Find where the given text appears and provide that cell's center as [X, Y] coordinate. 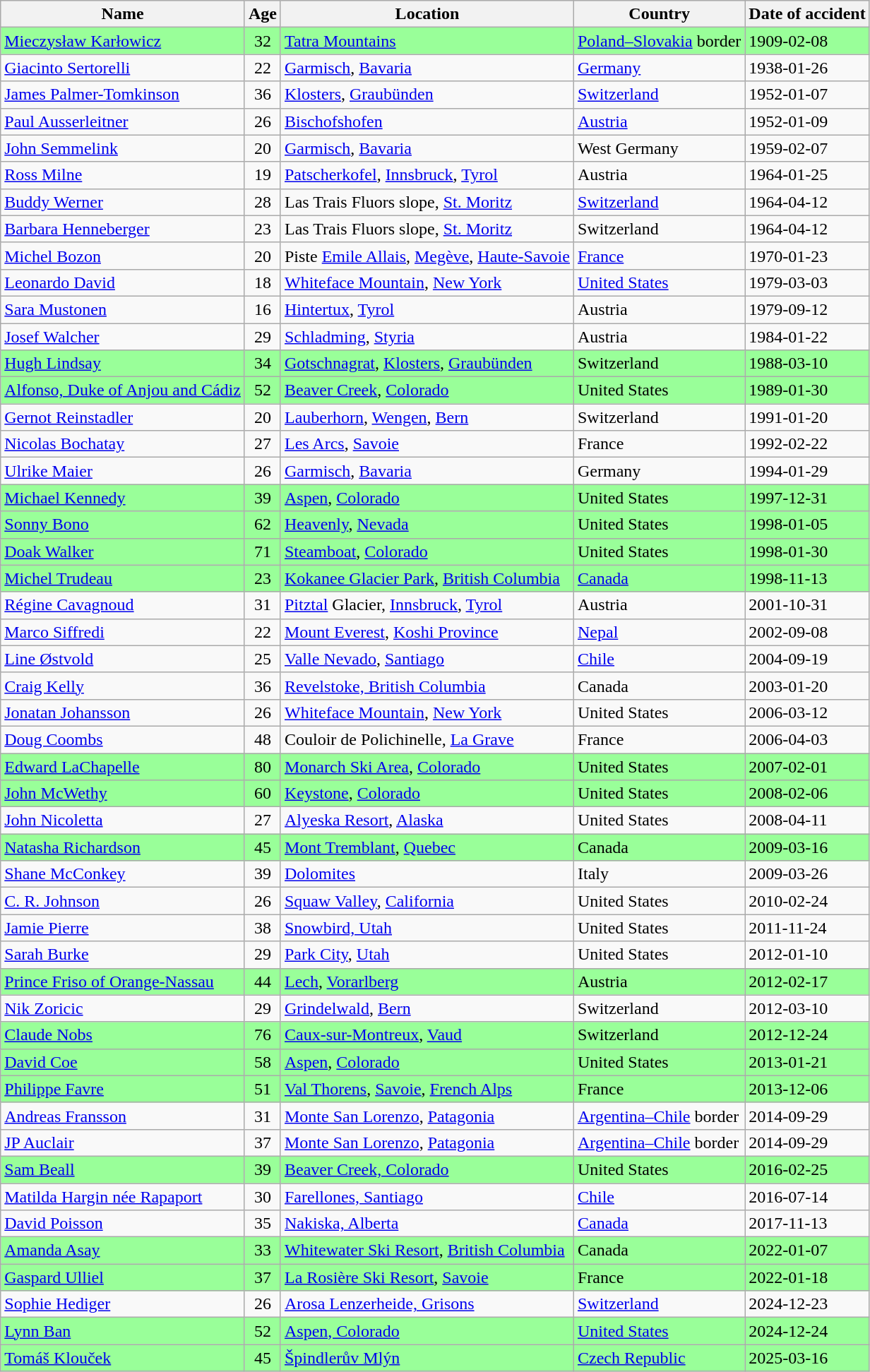
Dolomites [427, 874]
West Germany [659, 148]
Lynn Ban [123, 1331]
Alyeska Resort, Alaska [427, 821]
Gaspard Ulliel [123, 1277]
Paul Ausserleitner [123, 121]
34 [263, 364]
2006-04-03 [807, 739]
Steamboat, Colorado [427, 551]
2008-02-06 [807, 794]
2017-11-13 [807, 1224]
2009-03-26 [807, 874]
1938-01-26 [807, 68]
2009-03-16 [807, 847]
1970-01-23 [807, 256]
1998-01-30 [807, 551]
Gotschnagrat, Klosters, Graubünden [427, 364]
David Coe [123, 1062]
Shane McConkey [123, 874]
Czech Republic [659, 1358]
2012-02-17 [807, 982]
Lech, Vorarlberg [427, 982]
Arosa Lenzerheide, Grisons [427, 1304]
18 [263, 282]
Name [123, 14]
80 [263, 766]
Valle Nevado, Santiago [427, 659]
2003-01-20 [807, 686]
Alfonso, Duke of Anjou and Cádiz [123, 390]
Edward LaChapelle [123, 766]
1909-02-08 [807, 41]
Nepal [659, 632]
Michael Kennedy [123, 498]
JP Auclair [123, 1143]
48 [263, 739]
John Semmelink [123, 148]
Piste Emile Allais, Megève, Haute-Savoie [427, 256]
33 [263, 1251]
David Poisson [123, 1224]
Michel Bozon [123, 256]
Kokanee Glacier Park, British Columbia [427, 578]
28 [263, 202]
Craig Kelly [123, 686]
2002-09-08 [807, 632]
Régine Cavagnoud [123, 605]
Sarah Burke [123, 955]
1952-01-07 [807, 95]
Michel Trudeau [123, 578]
Caux-sur-Montreux, Vaud [427, 1035]
Line Østvold [123, 659]
2012-01-10 [807, 955]
Couloir de Polichinelle, La Grave [427, 739]
Giacinto Sertorelli [123, 68]
35 [263, 1224]
2024-12-23 [807, 1304]
38 [263, 928]
2008-04-11 [807, 821]
Heavenly, Nevada [427, 525]
Nakiska, Alberta [427, 1224]
John McWethy [123, 794]
Natasha Richardson [123, 847]
Philippe Favre [123, 1089]
19 [263, 175]
2016-02-25 [807, 1169]
2012-03-10 [807, 1008]
1952-01-09 [807, 121]
Keystone, Colorado [427, 794]
58 [263, 1062]
Les Arcs, Savoie [427, 444]
25 [263, 659]
Location [427, 14]
Poland–Slovakia border [659, 41]
Sophie Hediger [123, 1304]
Monarch Ski Area, Colorado [427, 766]
Sara Mustonen [123, 309]
Doug Coombs [123, 739]
Leonardo David [123, 282]
Barbara Henneberger [123, 229]
Bischofshofen [427, 121]
Tatra Mountains [427, 41]
Josef Walcher [123, 337]
1979-09-12 [807, 309]
1992-02-22 [807, 444]
Andreas Fransson [123, 1116]
62 [263, 525]
2022-01-07 [807, 1251]
1964-01-25 [807, 175]
Date of accident [807, 14]
Whitewater Ski Resort, British Columbia [427, 1251]
Marco Siffredi [123, 632]
Buddy Werner [123, 202]
Doak Walker [123, 551]
2001-10-31 [807, 605]
1998-01-05 [807, 525]
John Nicoletta [123, 821]
2007-02-01 [807, 766]
Mieczysław Karłowicz [123, 41]
16 [263, 309]
James Palmer-Tomkinson [123, 95]
Sam Beall [123, 1169]
1994-01-29 [807, 471]
1989-01-30 [807, 390]
Grindelwald, Bern [427, 1008]
1959-02-07 [807, 148]
La Rosière Ski Resort, Savoie [427, 1277]
30 [263, 1197]
2011-11-24 [807, 928]
Špindlerův Mlýn [427, 1358]
60 [263, 794]
Tomáš Klouček [123, 1358]
Sonny Bono [123, 525]
Matilda Hargin née Rapaport [123, 1197]
Amanda Asay [123, 1251]
Country [659, 14]
Val Thorens, Savoie, French Alps [427, 1089]
2004-09-19 [807, 659]
Claude Nobs [123, 1035]
2025-03-16 [807, 1358]
Lauberhorn, Wengen, Bern [427, 417]
32 [263, 41]
2022-01-18 [807, 1277]
Italy [659, 874]
Ross Milne [123, 175]
Ulrike Maier [123, 471]
51 [263, 1089]
76 [263, 1035]
Patscherkofel, Innsbruck, Tyrol [427, 175]
Nicolas Bochatay [123, 444]
1997-12-31 [807, 498]
1988-03-10 [807, 364]
Hintertux, Tyrol [427, 309]
Snowbird, Utah [427, 928]
Age [263, 14]
Hugh Lindsay [123, 364]
Mount Everest, Koshi Province [427, 632]
C. R. Johnson [123, 901]
Jamie Pierre [123, 928]
1991-01-20 [807, 417]
2013-12-06 [807, 1089]
1979-03-03 [807, 282]
1984-01-22 [807, 337]
Mont Tremblant, Quebec [427, 847]
71 [263, 551]
Schladming, Styria [427, 337]
Prince Friso of Orange-Nassau [123, 982]
Jonatan Johansson [123, 712]
44 [263, 982]
Park City, Utah [427, 955]
Squaw Valley, California [427, 901]
Nik Zoricic [123, 1008]
2006-03-12 [807, 712]
2024-12-24 [807, 1331]
Revelstoke, British Columbia [427, 686]
2013-01-21 [807, 1062]
Farellones, Santiago [427, 1197]
2016-07-14 [807, 1197]
2012-12-24 [807, 1035]
Pitztal Glacier, Innsbruck, Tyrol [427, 605]
2010-02-24 [807, 901]
Gernot Reinstadler [123, 417]
1998-11-13 [807, 578]
Klosters, Graubünden [427, 95]
